Provide the (x, y) coordinate of the cell's center where the given text is located.  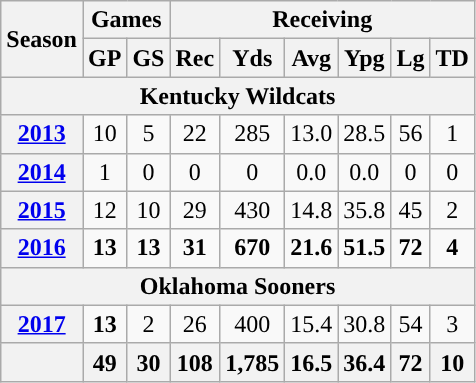
15.4 (312, 324)
28.5 (364, 134)
54 (410, 324)
1,785 (252, 362)
TD (452, 58)
14.8 (312, 210)
30 (148, 362)
Ypg (364, 58)
400 (252, 324)
21.6 (312, 248)
Games (126, 20)
31 (195, 248)
12 (104, 210)
2015 (42, 210)
Kentucky Wildcats (238, 96)
36.4 (364, 362)
56 (410, 134)
35.8 (364, 210)
GP (104, 58)
2016 (42, 248)
Lg (410, 58)
26 (195, 324)
2017 (42, 324)
45 (410, 210)
29 (195, 210)
Rec (195, 58)
430 (252, 210)
Season (42, 39)
30.8 (364, 324)
5 (148, 134)
285 (252, 134)
2013 (42, 134)
670 (252, 248)
4 (452, 248)
108 (195, 362)
16.5 (312, 362)
Oklahoma Sooners (238, 286)
3 (452, 324)
2014 (42, 172)
Yds (252, 58)
22 (195, 134)
49 (104, 362)
51.5 (364, 248)
Avg (312, 58)
13.0 (312, 134)
GS (148, 58)
Receiving (322, 20)
